Output the (X, Y) coordinate of the center of the cell containing the given text.  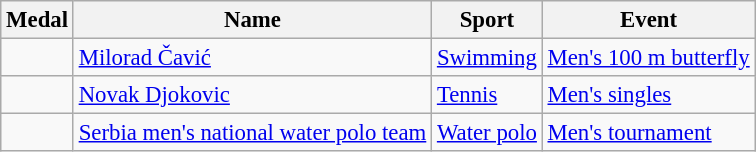
Sport (488, 20)
Men's 100 m butterfly (648, 58)
Swimming (488, 58)
Name (252, 20)
Serbia men's national water polo team (252, 133)
Water polo (488, 133)
Men's tournament (648, 133)
Milorad Čavić (252, 58)
Medal (38, 20)
Tennis (488, 95)
Men's singles (648, 95)
Event (648, 20)
Novak Djokovic (252, 95)
